Output the [x, y] coordinate of the center of the cell containing the given text.  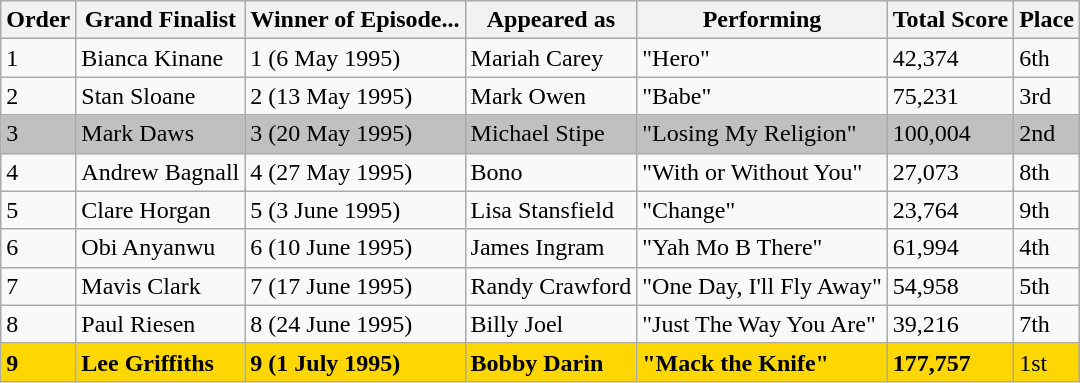
5 [38, 210]
54,958 [950, 286]
3rd [1047, 96]
2 (13 May 1995) [355, 96]
"Babe" [762, 96]
7 [38, 286]
23,764 [950, 210]
8 [38, 324]
7 (17 June 1995) [355, 286]
1st [1047, 362]
5th [1047, 286]
Clare Horgan [160, 210]
6 [38, 248]
Appeared as [551, 20]
42,374 [950, 58]
"Mack the Knife" [762, 362]
Mark Owen [551, 96]
Bono [551, 172]
"With or Without You" [762, 172]
"Change" [762, 210]
1 (6 May 1995) [355, 58]
"Yah Mo B There" [762, 248]
8th [1047, 172]
1 [38, 58]
Andrew Bagnall [160, 172]
"One Day, I'll Fly Away" [762, 286]
Stan Sloane [160, 96]
61,994 [950, 248]
Mavis Clark [160, 286]
6th [1047, 58]
Mark Daws [160, 134]
Michael Stipe [551, 134]
9 [38, 362]
Mariah Carey [551, 58]
39,216 [950, 324]
6 (10 June 1995) [355, 248]
Lee Griffiths [160, 362]
Randy Crawford [551, 286]
Order [38, 20]
Lisa Stansfield [551, 210]
James Ingram [551, 248]
Total Score [950, 20]
5 (3 June 1995) [355, 210]
Bobby Darin [551, 362]
177,757 [950, 362]
3 (20 May 1995) [355, 134]
100,004 [950, 134]
Grand Finalist [160, 20]
Performing [762, 20]
7th [1047, 324]
"Losing My Religion" [762, 134]
3 [38, 134]
Bianca Kinane [160, 58]
"Just The Way You Are" [762, 324]
Billy Joel [551, 324]
9th [1047, 210]
4th [1047, 248]
Place [1047, 20]
8 (24 June 1995) [355, 324]
Paul Riesen [160, 324]
Winner of Episode... [355, 20]
75,231 [950, 96]
27,073 [950, 172]
2 [38, 96]
Obi Anyanwu [160, 248]
4 [38, 172]
2nd [1047, 134]
4 (27 May 1995) [355, 172]
"Hero" [762, 58]
9 (1 July 1995) [355, 362]
